Search for the cell housing the specified text and yield its [X, Y] center coordinate. 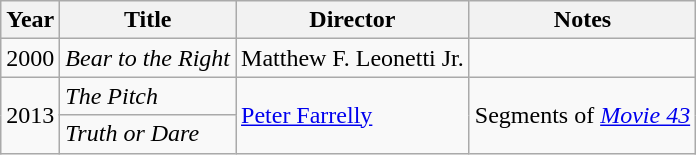
Director [353, 20]
Truth or Dare [148, 134]
2000 [30, 58]
Bear to the Right [148, 58]
The Pitch [148, 96]
Segments of Movie 43 [582, 115]
Title [148, 20]
Year [30, 20]
Peter Farrelly [353, 115]
Notes [582, 20]
2013 [30, 115]
Matthew F. Leonetti Jr. [353, 58]
